Find where the given text appears and provide that cell's center as (X, Y) coordinate. 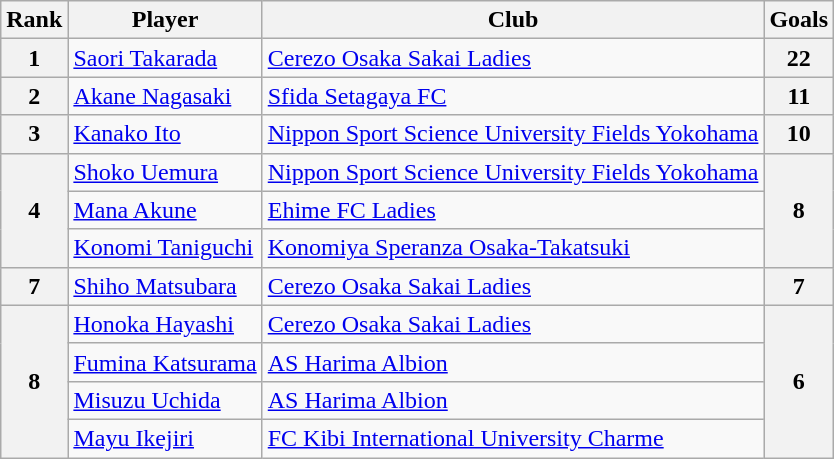
Player (165, 20)
10 (799, 134)
4 (34, 210)
11 (799, 96)
Konomi Taniguchi (165, 248)
Kanako Ito (165, 134)
22 (799, 58)
Akane Nagasaki (165, 96)
Honoka Hayashi (165, 324)
Shiho Matsubara (165, 286)
3 (34, 134)
Fumina Katsurama (165, 362)
Mayu Ikejiri (165, 438)
1 (34, 58)
Shoko Uemura (165, 172)
2 (34, 96)
Sfida Setagaya FC (513, 96)
Mana Akune (165, 210)
Misuzu Uchida (165, 400)
Goals (799, 20)
Club (513, 20)
FC Kibi International University Charme (513, 438)
Konomiya Speranza Osaka-Takatsuki (513, 248)
Saori Takarada (165, 58)
Rank (34, 20)
Ehime FC Ladies (513, 210)
6 (799, 381)
